Provide the [x, y] coordinate of the cell's center where the given text is located.  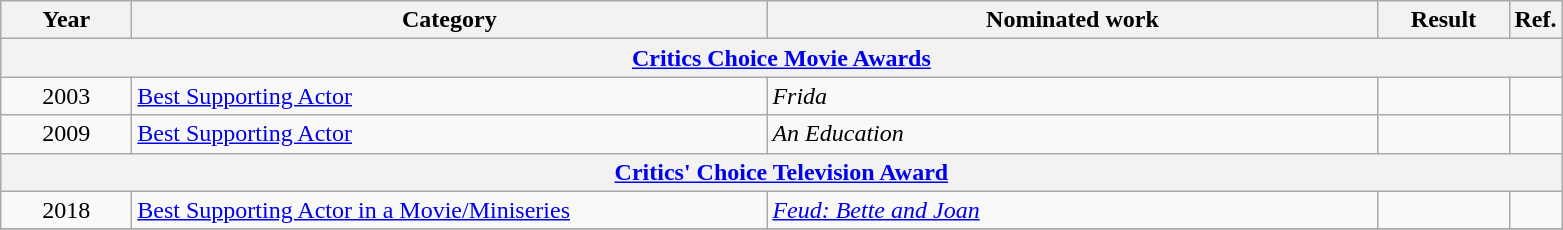
Category [450, 20]
2018 [66, 210]
Nominated work [1072, 20]
Critics Choice Movie Awards [782, 58]
Best Supporting Actor in a Movie/Miniseries [450, 210]
2009 [66, 134]
An Education [1072, 134]
Year [66, 20]
Frida [1072, 96]
Result [1444, 20]
Feud: Bette and Joan [1072, 210]
2003 [66, 96]
Critics' Choice Television Award [782, 172]
Ref. [1536, 20]
